Identify which cell holds the provided text, then report its [x, y] central coordinate. 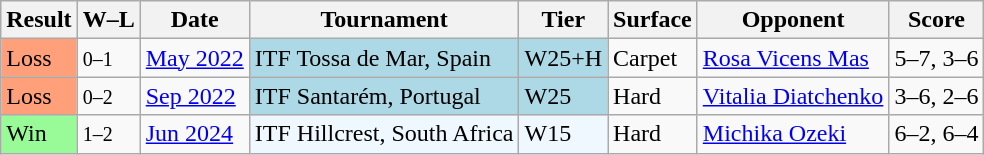
Rosa Vicens Mas [793, 58]
Win [39, 134]
Score [936, 20]
0–2 [108, 96]
W15 [564, 134]
5–7, 3–6 [936, 58]
Vitalia Diatchenko [793, 96]
ITF Santarém, Portugal [384, 96]
W25+H [564, 58]
Sep 2022 [194, 96]
Result [39, 20]
May 2022 [194, 58]
Surface [653, 20]
3–6, 2–6 [936, 96]
Jun 2024 [194, 134]
Tier [564, 20]
Carpet [653, 58]
W25 [564, 96]
Tournament [384, 20]
Opponent [793, 20]
Date [194, 20]
ITF Hillcrest, South Africa [384, 134]
ITF Tossa de Mar, Spain [384, 58]
Michika Ozeki [793, 134]
W–L [108, 20]
1–2 [108, 134]
6–2, 6–4 [936, 134]
0–1 [108, 58]
